From the cell containing the given text, extract its center point as (x, y) coordinate. 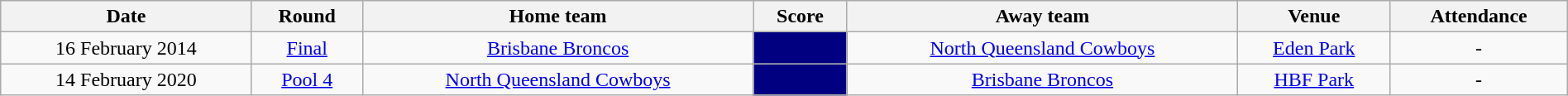
Pool 4 (307, 79)
Score (801, 17)
Round (307, 17)
Eden Park (1314, 48)
Venue (1314, 17)
Away team (1042, 17)
Date (126, 17)
Home team (557, 17)
HBF Park (1314, 79)
16 February 2014 (126, 48)
Final (307, 48)
Attendance (1479, 17)
14 February 2020 (126, 79)
